Locate the cell with the specified text and output its (x, y) center coordinate. 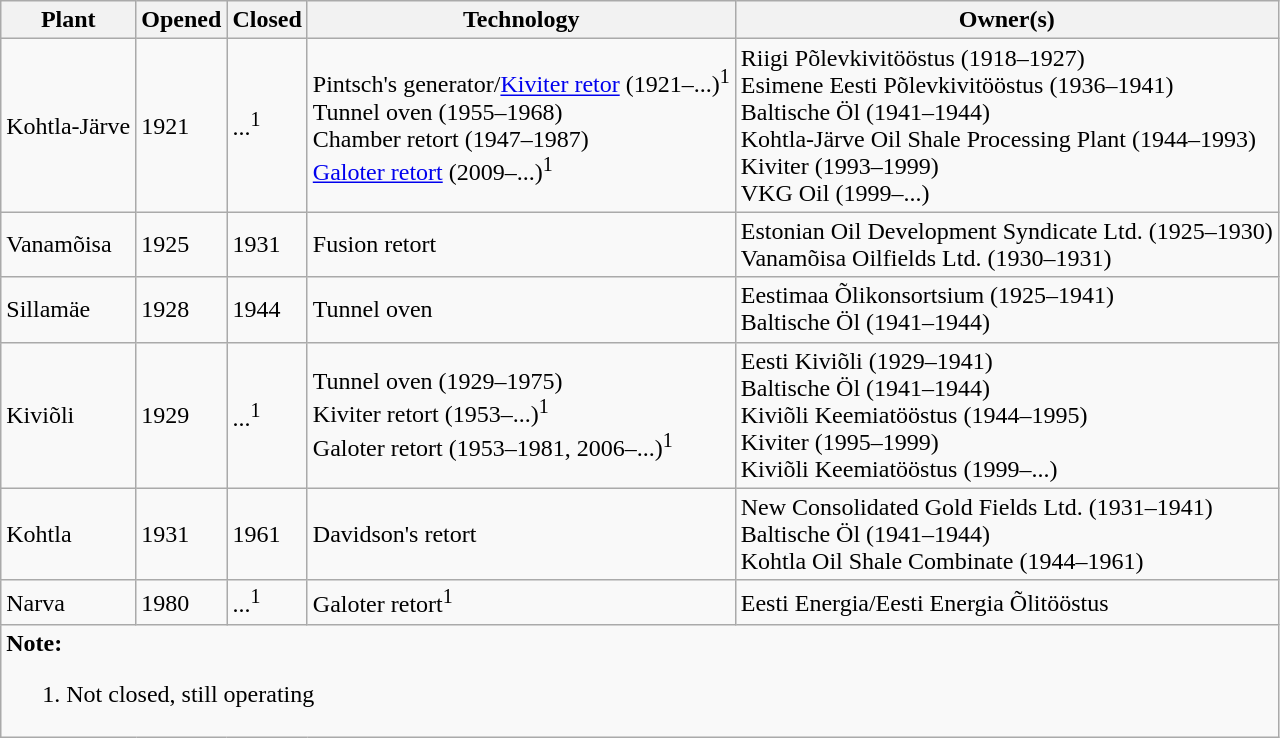
Technology (521, 20)
Eestimaa Õlikonsortsium (1925–1941)Baltische Öl (1941–1944) (1006, 310)
Opened (182, 20)
1925 (182, 244)
Vanamõisa (68, 244)
Kiviõli (68, 415)
Eesti Energia/Eesti Energia Õlitööstus (1006, 602)
Fusion retort (521, 244)
Tunnel oven (1929–1975)Kiviter retort (1953–...)1Galoter retort (1953–1981, 2006–...)1 (521, 415)
1944 (267, 310)
1928 (182, 310)
Plant (68, 20)
Davidson's retort (521, 534)
1980 (182, 602)
Sillamäe (68, 310)
Narva (68, 602)
Tunnel oven (521, 310)
Owner(s) (1006, 20)
Estonian Oil Development Syndicate Ltd. (1925–1930)Vanamõisa Oilfields Ltd. (1930–1931) (1006, 244)
Galoter retort1 (521, 602)
1961 (267, 534)
1921 (182, 126)
Note:Not closed, still operating (640, 682)
New Consolidated Gold Fields Ltd. (1931–1941)Baltische Öl (1941–1944)Kohtla Oil Shale Combinate (1944–1961) (1006, 534)
Pintsch's generator/Kiviter retor (1921–...)1Tunnel oven (1955–1968)Chamber retort (1947–1987)Galoter retort (2009–...)1 (521, 126)
Kohtla-Järve (68, 126)
Kohtla (68, 534)
Closed (267, 20)
1929 (182, 415)
Eesti Kiviõli (1929–1941)Baltische Öl (1941–1944)Kiviõli Keemiatööstus (1944–1995)Kiviter (1995–1999)Kiviõli Keemiatööstus (1999–...) (1006, 415)
